Identify which cell holds the provided text, then report its [x, y] central coordinate. 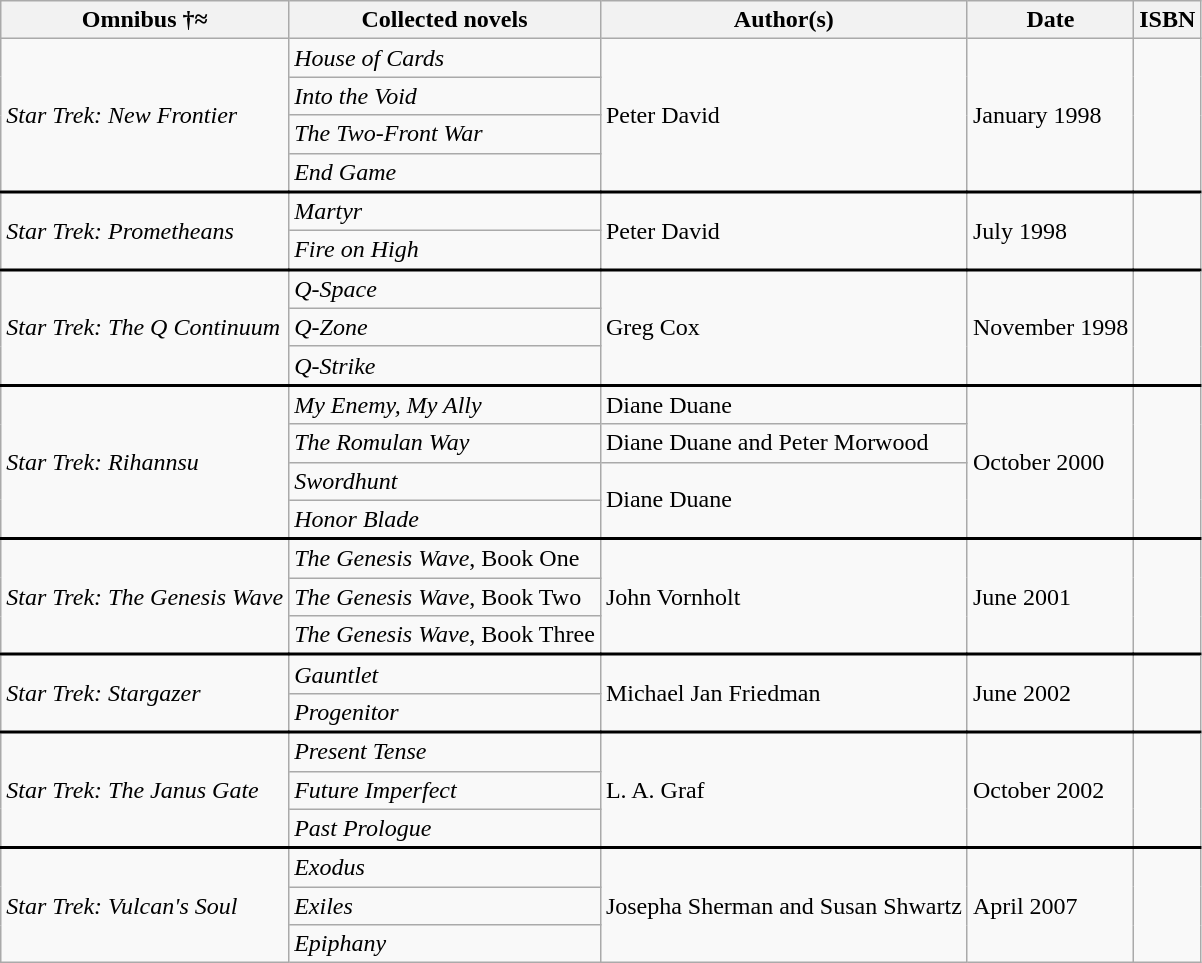
Q-Zone [445, 327]
Josepha Sherman and Susan Shwartz [784, 906]
Diane Duane and Peter Morwood [784, 443]
Exiles [445, 906]
January 1998 [1050, 116]
The Genesis Wave, Book One [445, 558]
Exodus [445, 868]
Star Trek: Prometheans [145, 231]
The Two-Front War [445, 134]
Into the Void [445, 96]
October 2002 [1050, 790]
Star Trek: Stargazer [145, 694]
Progenitor [445, 712]
Star Trek: New Frontier [145, 116]
Honor Blade [445, 520]
Epiphany [445, 944]
Star Trek: The Janus Gate [145, 790]
Q-Space [445, 288]
Michael Jan Friedman [784, 694]
Collected novels [445, 20]
The Romulan Way [445, 443]
Omnibus †≈ [145, 20]
Future Imperfect [445, 790]
Greg Cox [784, 327]
My Enemy, My Ally [445, 404]
Star Trek: Vulcan's Soul [145, 906]
Fire on High [445, 250]
ISBN [1168, 20]
Author(s) [784, 20]
Date [1050, 20]
October 2000 [1050, 462]
June 2002 [1050, 694]
Past Prologue [445, 828]
House of Cards [445, 58]
April 2007 [1050, 906]
Gauntlet [445, 674]
Star Trek: The Q Continuum [145, 327]
June 2001 [1050, 597]
John Vornholt [784, 597]
Martyr [445, 212]
The Genesis Wave, Book Three [445, 636]
Swordhunt [445, 481]
Star Trek: Rihannsu [145, 462]
Present Tense [445, 752]
November 1998 [1050, 327]
L. A. Graf [784, 790]
Star Trek: The Genesis Wave [145, 597]
The Genesis Wave, Book Two [445, 597]
End Game [445, 172]
July 1998 [1050, 231]
Q-Strike [445, 366]
